From the cell containing the given text, extract its center point as (X, Y) coordinate. 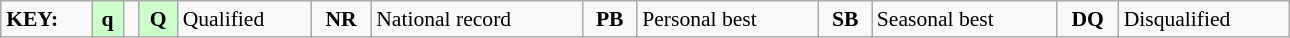
NR (341, 19)
Qualified (244, 19)
SB (846, 19)
Personal best (728, 19)
q (108, 19)
Seasonal best (964, 19)
DQ (1088, 19)
Disqualified (1204, 19)
PB (610, 19)
Q (158, 19)
National record (476, 19)
KEY: (46, 19)
